Pinpoint the cell where the given text exists, returning its (x, y) midpoint coordinate. 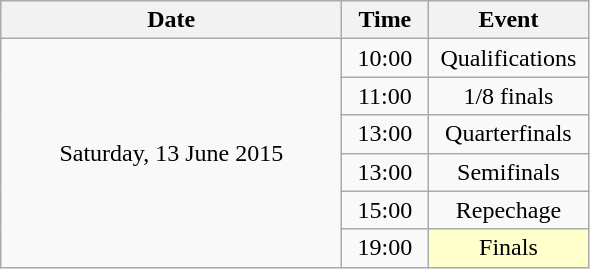
Semifinals (508, 172)
Quarterfinals (508, 134)
Qualifications (508, 58)
11:00 (385, 96)
Event (508, 20)
10:00 (385, 58)
Finals (508, 248)
Saturday, 13 June 2015 (172, 153)
Repechage (508, 210)
Date (172, 20)
1/8 finals (508, 96)
15:00 (385, 210)
Time (385, 20)
19:00 (385, 248)
